Scan for the cell matching the given text and deliver its (X, Y) coordinate at center. 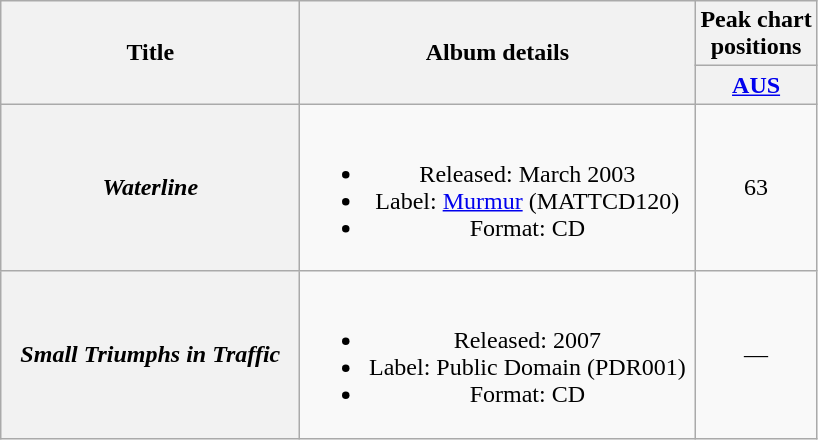
Waterline (150, 188)
Small Triumphs in Traffic (150, 354)
— (756, 354)
63 (756, 188)
Released: 2007Label: Public Domain (PDR001)Format: CD (498, 354)
Title (150, 52)
Peak chartpositions (756, 34)
AUS (756, 85)
Album details (498, 52)
Released: March 2003Label: Murmur (MATTCD120)Format: CD (498, 188)
